Return [X, Y] of the center of cell containing provided text 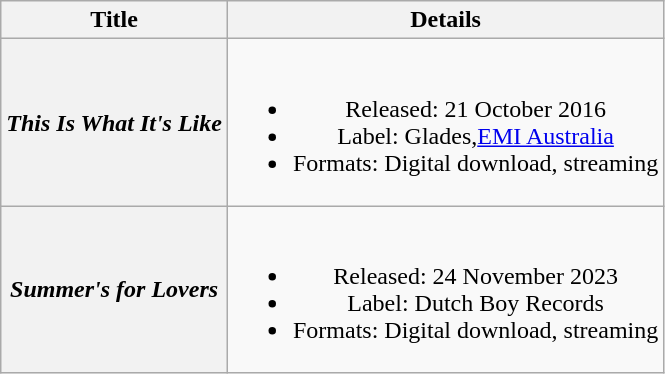
Details [445, 20]
Released: 24 November 2023Label: Dutch Boy RecordsFormats: Digital download, streaming [445, 290]
This Is What It's Like [114, 122]
Title [114, 20]
Summer's for Lovers [114, 290]
Released: 21 October 2016Label: Glades,EMI AustraliaFormats: Digital download, streaming [445, 122]
